Capture the cell that displays the provided text and extract its [x, y] central coordinate. 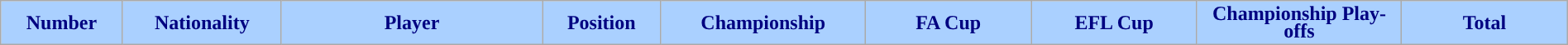
Championship [762, 23]
Championship Play-offs [1298, 23]
Player [412, 23]
FA Cup [948, 23]
EFL Cup [1114, 23]
Total [1485, 23]
Number [61, 23]
Position [602, 23]
Nationality [202, 23]
